Identify which cell holds the provided text, then report its [x, y] central coordinate. 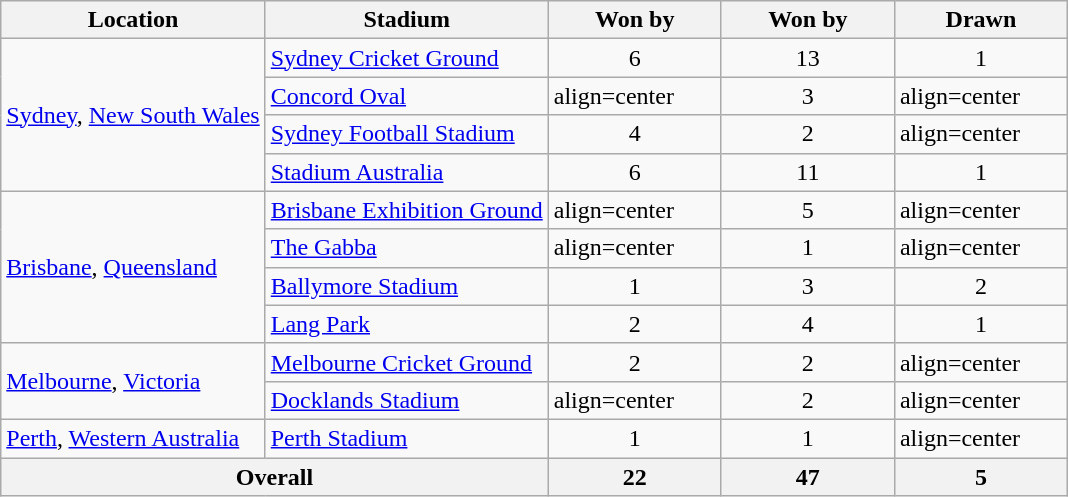
Perth, Western Australia [133, 438]
Location [133, 20]
Brisbane Exhibition Ground [406, 210]
Docklands Stadium [406, 400]
Lang Park [406, 324]
Melbourne, Victoria [133, 381]
Concord Oval [406, 96]
13 [808, 58]
The Gabba [406, 248]
Sydney Cricket Ground [406, 58]
Perth Stadium [406, 438]
22 [634, 477]
Overall [275, 477]
47 [808, 477]
11 [808, 172]
Melbourne Cricket Ground [406, 362]
Sydney Football Stadium [406, 134]
Ballymore Stadium [406, 286]
Stadium [406, 20]
Brisbane, Queensland [133, 267]
Stadium Australia [406, 172]
Drawn [980, 20]
Sydney, New South Wales [133, 115]
